From the cell containing the given text, extract its center point as (X, Y) coordinate. 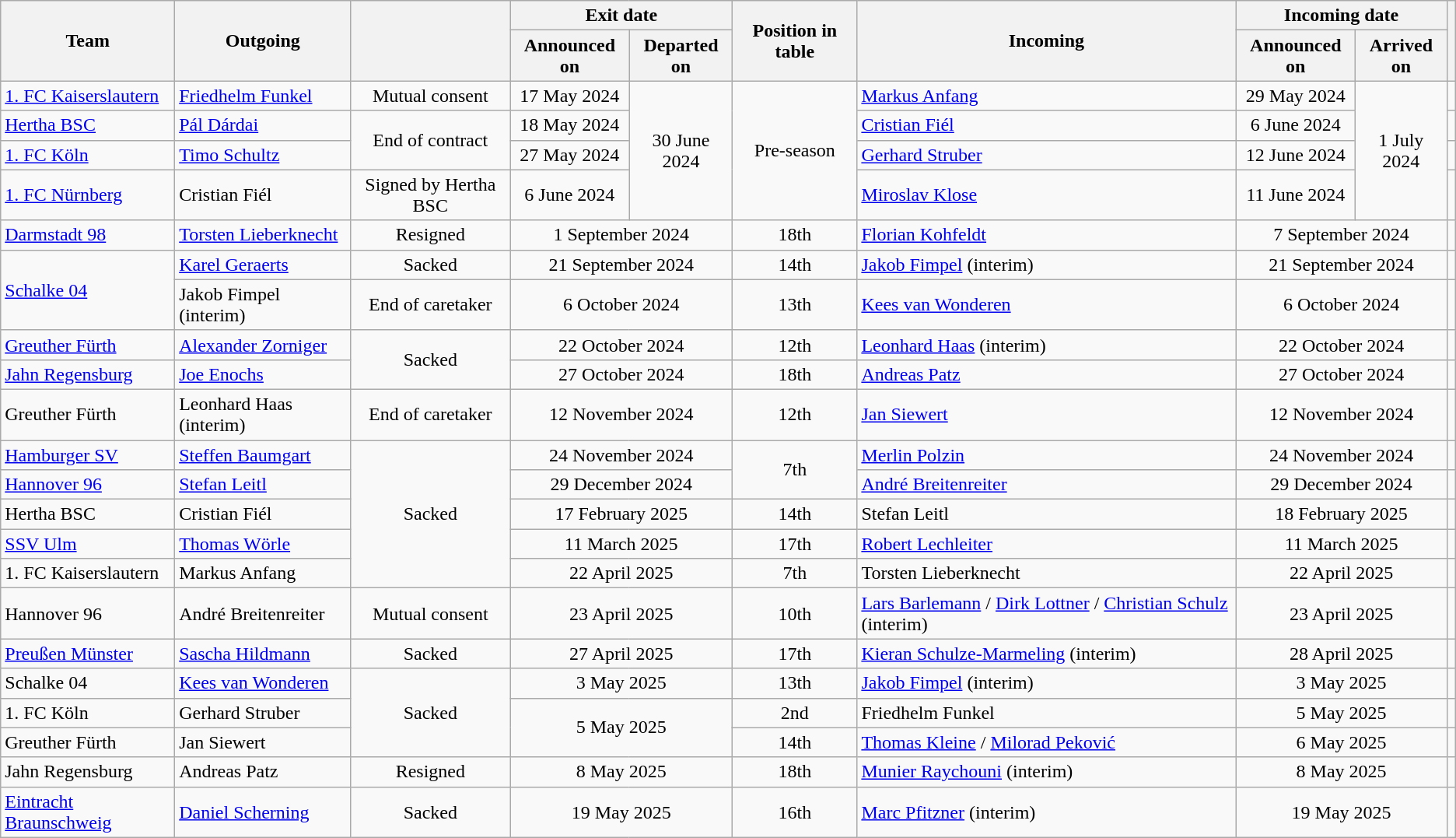
Exit date (621, 16)
Incoming (1047, 40)
7 September 2024 (1341, 235)
Florian Kohfeldt (1047, 235)
Thomas Kleine / Milorad Peković (1047, 742)
Kieran Schulze-Marmeling (interim) (1047, 654)
Joe Enochs (263, 374)
Lars Barlemann / Dirk Lottner / Christian Schulz (interim) (1047, 613)
Outgoing (263, 40)
Robert Lechleiter (1047, 544)
Merlin Polzin (1047, 455)
End of contract (431, 140)
12 June 2024 (1296, 155)
Thomas Wörle (263, 544)
27 May 2024 (570, 155)
29 May 2024 (1296, 96)
Marc Pfitzner (interim) (1047, 812)
Hamburger SV (88, 455)
Sascha Hildmann (263, 654)
30 June 2024 (681, 151)
18 May 2024 (570, 125)
1 July 2024 (1402, 151)
17 May 2024 (570, 96)
Preußen Münster (88, 654)
1. FC Nürnberg (88, 195)
Darmstadt 98 (88, 235)
Pál Dárdai (263, 125)
Daniel Scherning (263, 812)
Munier Raychouni (interim) (1047, 772)
11 June 2024 (1296, 195)
Team (88, 40)
18 February 2025 (1341, 514)
Departed on (681, 56)
16th (795, 812)
17 February 2025 (621, 514)
1 September 2024 (621, 235)
10th (795, 613)
Position in table (795, 40)
Arrived on (1402, 56)
Eintracht Braunschweig (88, 812)
Signed by Hertha BSC (431, 195)
2nd (795, 713)
6 May 2025 (1341, 742)
Karel Geraerts (263, 265)
Incoming date (1341, 16)
Timo Schultz (263, 155)
Pre-season (795, 151)
SSV Ulm (88, 544)
Steffen Baumgart (263, 455)
Alexander Zorniger (263, 345)
28 April 2025 (1341, 654)
Miroslav Klose (1047, 195)
27 April 2025 (621, 654)
